Return the [X, Y] coordinate for the center point of the cell that contains the specified text.  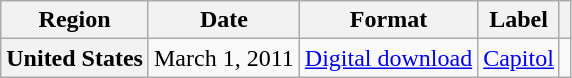
March 1, 2011 [224, 58]
Region [75, 20]
Format [388, 20]
Date [224, 20]
United States [75, 58]
Label [519, 20]
Capitol [519, 58]
Digital download [388, 58]
